For the text-containing cell, return its midpoint in (x, y) coordinate format. 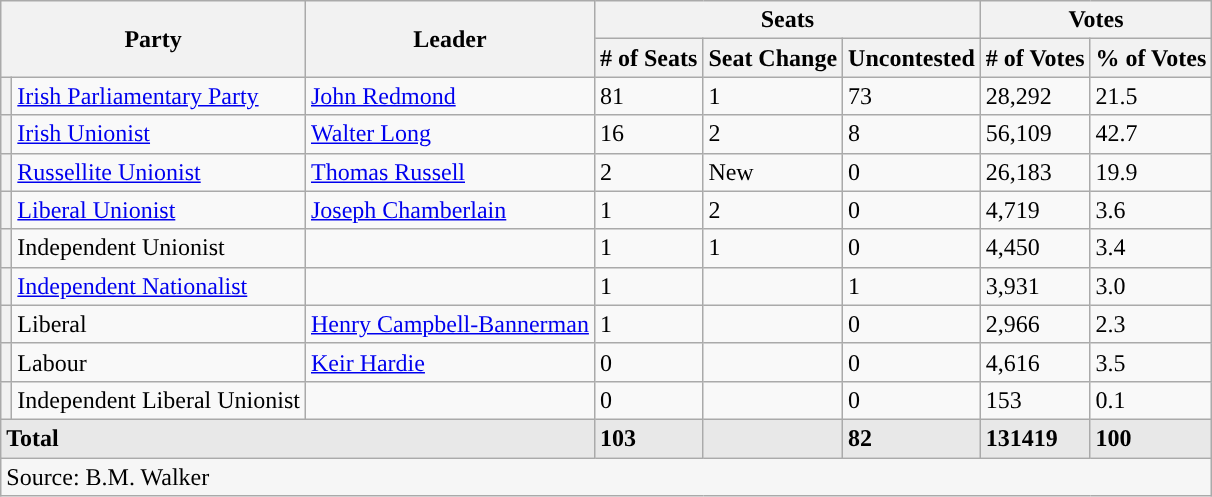
Uncontested (912, 58)
% of Votes (1151, 58)
Thomas Russell (450, 172)
Russellite Unionist (159, 172)
2.3 (1151, 324)
8 (912, 134)
4,719 (1035, 210)
103 (648, 438)
3,931 (1035, 286)
4,616 (1035, 362)
3.4 (1151, 248)
Liberal Unionist (159, 210)
New (773, 172)
16 (648, 134)
42.7 (1151, 134)
Independent Liberal Unionist (159, 400)
Walter Long (450, 134)
Labour (159, 362)
Leader (450, 39)
153 (1035, 400)
Seats (787, 20)
Joseph Chamberlain (450, 210)
Seat Change (773, 58)
28,292 (1035, 96)
26,183 (1035, 172)
2,966 (1035, 324)
Total (298, 438)
Votes (1096, 20)
Party (154, 39)
3.0 (1151, 286)
4,450 (1035, 248)
John Redmond (450, 96)
Keir Hardie (450, 362)
56,109 (1035, 134)
# of Seats (648, 58)
Irish Parliamentary Party (159, 96)
Independent Unionist (159, 248)
Henry Campbell-Bannerman (450, 324)
Independent Nationalist (159, 286)
21.5 (1151, 96)
19.9 (1151, 172)
81 (648, 96)
Source: B.M. Walker (606, 477)
3.6 (1151, 210)
131419 (1035, 438)
100 (1151, 438)
Liberal (159, 324)
3.5 (1151, 362)
73 (912, 96)
0.1 (1151, 400)
Irish Unionist (159, 134)
82 (912, 438)
# of Votes (1035, 58)
